Provide the (x, y) coordinate of the cell's center where the given text is located.  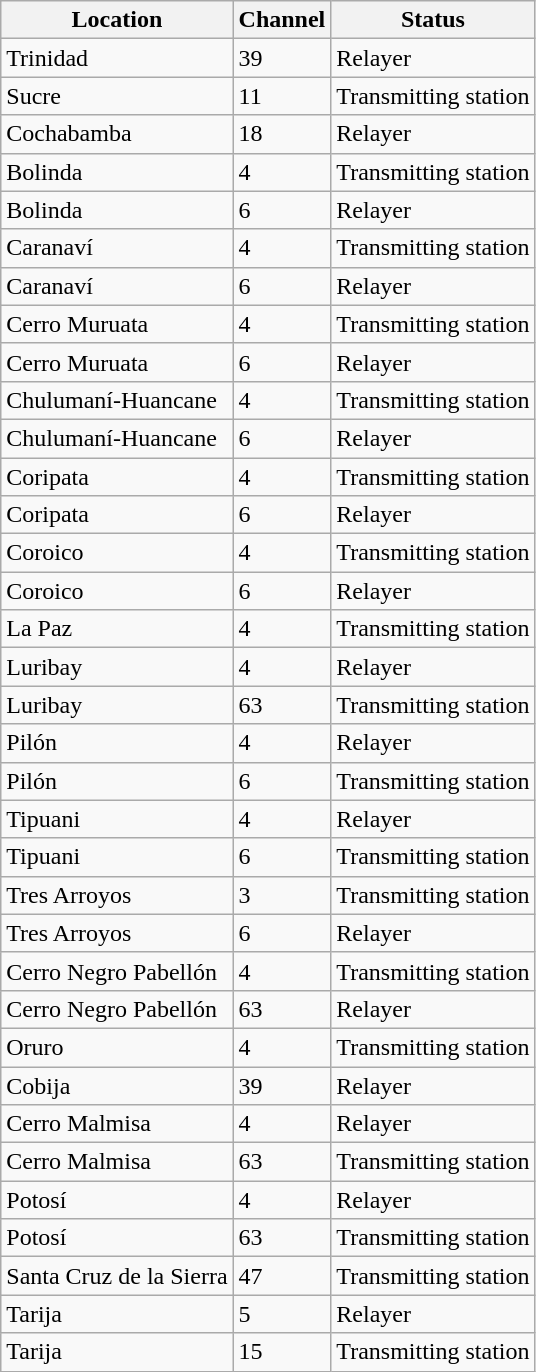
Oruro (117, 1047)
Cobija (117, 1085)
La Paz (117, 629)
18 (282, 134)
5 (282, 1314)
Santa Cruz de la Sierra (117, 1276)
3 (282, 895)
47 (282, 1276)
Location (117, 20)
Sucre (117, 96)
Cochabamba (117, 134)
Trinidad (117, 58)
15 (282, 1352)
Status (433, 20)
Channel (282, 20)
11 (282, 96)
